Detect which cell encompasses the target text, then output its (X, Y) center coordinate. 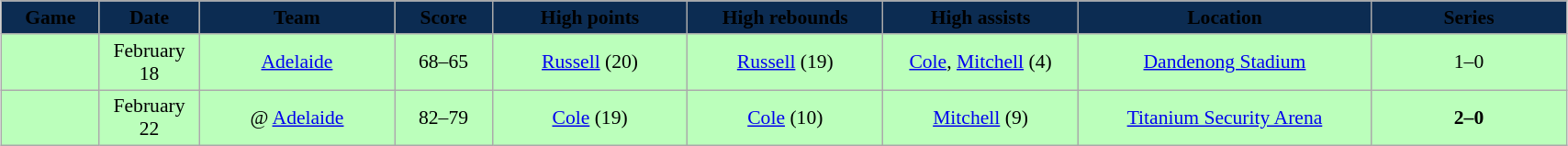
1–0 (1469, 62)
Adelaide (297, 62)
Score (443, 17)
High points (589, 17)
Russell (19) (786, 62)
High rebounds (786, 17)
Location (1225, 17)
February 18 (149, 62)
Cole (19) (589, 118)
Series (1469, 17)
68–65 (443, 62)
@ Adelaide (297, 118)
Dandenong Stadium (1225, 62)
Game (50, 17)
Russell (20) (589, 62)
Titanium Security Arena (1225, 118)
Cole, Mitchell (4) (980, 62)
2–0 (1469, 118)
Date (149, 17)
82–79 (443, 118)
Cole (10) (786, 118)
Mitchell (9) (980, 118)
February 22 (149, 118)
Team (297, 17)
High assists (980, 17)
